Find where the given text appears and provide that cell's center as [x, y] coordinate. 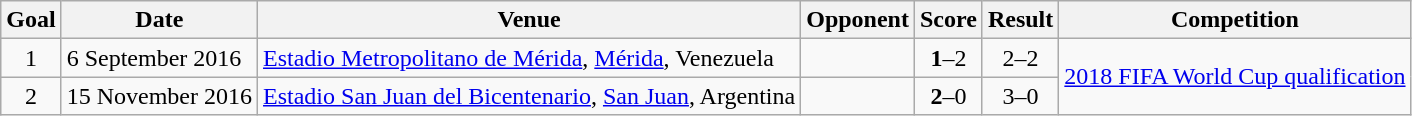
Opponent [858, 20]
6 September 2016 [159, 58]
Score [948, 20]
2018 FIFA World Cup qualification [1235, 77]
1–2 [948, 58]
15 November 2016 [159, 96]
Goal [31, 20]
Venue [530, 20]
2–2 [1020, 58]
Date [159, 20]
2 [31, 96]
Estadio San Juan del Bicentenario, San Juan, Argentina [530, 96]
3–0 [1020, 96]
Result [1020, 20]
Estadio Metropolitano de Mérida, Mérida, Venezuela [530, 58]
2–0 [948, 96]
Competition [1235, 20]
1 [31, 58]
